Locate the cell with the specified text and output its (X, Y) center coordinate. 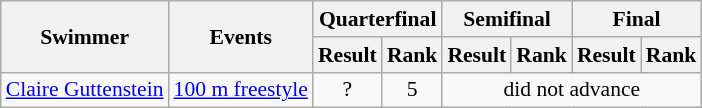
100 m freestyle (241, 90)
5 (412, 90)
Swimmer (85, 36)
Claire Guttenstein (85, 90)
Quarterfinal (378, 19)
Semifinal (506, 19)
? (348, 90)
did not advance (572, 90)
Final (636, 19)
Events (241, 36)
